Return the [x, y] coordinate for the center point of the cell that contains the specified text.  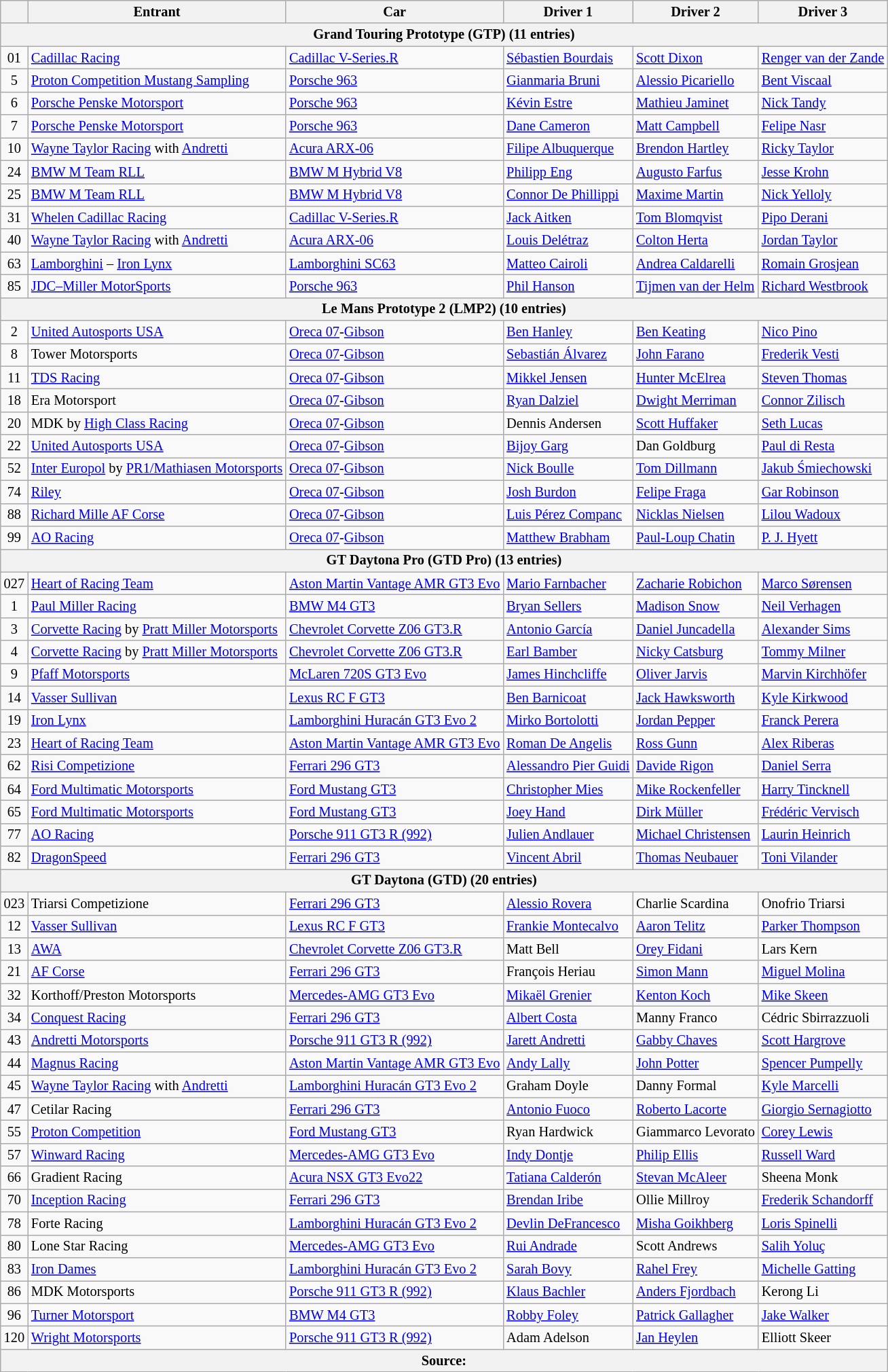
Thomas Neubauer [695, 858]
Ross Gunn [695, 743]
Wright Motorsports [157, 1337]
AWA [157, 949]
Daniel Serra [823, 766]
Mike Skeen [823, 995]
Marco Sørensen [823, 583]
Car [394, 12]
Mathieu Jaminet [695, 103]
Mike Rockenfeller [695, 789]
12 [14, 926]
Jakub Śmiechowski [823, 469]
Alexander Sims [823, 629]
80 [14, 1246]
Acura NSX GT3 Evo22 [394, 1178]
Elliott Skeer [823, 1337]
Kerong Li [823, 1292]
40 [14, 240]
70 [14, 1200]
Proton Competition [157, 1132]
Roberto Lacorte [695, 1109]
Vincent Abril [568, 858]
Bent Viscaal [823, 80]
Matthew Brabham [568, 537]
Dennis Andersen [568, 423]
Matt Campbell [695, 126]
Jake Walker [823, 1315]
14 [14, 698]
Roman De Angelis [568, 743]
Iron Lynx [157, 721]
023 [14, 903]
Adam Adelson [568, 1337]
19 [14, 721]
Kyle Kirkwood [823, 698]
Jan Heylen [695, 1337]
Neil Verhagen [823, 606]
Alessandro Pier Guidi [568, 766]
Michael Christensen [695, 835]
Tom Dillmann [695, 469]
Paul Miller Racing [157, 606]
Dan Goldburg [695, 446]
Miguel Molina [823, 972]
6 [14, 103]
47 [14, 1109]
Luis Pérez Companc [568, 515]
24 [14, 172]
Franck Perera [823, 721]
85 [14, 286]
Graham Doyle [568, 1086]
Magnus Racing [157, 1064]
Brendon Hartley [695, 149]
Indy Dontje [568, 1155]
Scott Huffaker [695, 423]
Riley [157, 492]
Dwight Merriman [695, 400]
Mirko Bortolotti [568, 721]
Richard Mille AF Corse [157, 515]
Filipe Albuquerque [568, 149]
78 [14, 1223]
Bryan Sellers [568, 606]
Parker Thompson [823, 926]
Augusto Farfus [695, 172]
Alessio Rovera [568, 903]
5 [14, 80]
Mario Farnbacher [568, 583]
François Heriau [568, 972]
Jesse Krohn [823, 172]
Nicky Catsburg [695, 652]
66 [14, 1178]
James Hinchcliffe [568, 674]
Joey Hand [568, 812]
55 [14, 1132]
Andrea Caldarelli [695, 264]
Source: [444, 1360]
Tijmen van der Helm [695, 286]
Robby Foley [568, 1315]
Dirk Müller [695, 812]
Frédéric Vervisch [823, 812]
Giammarco Levorato [695, 1132]
Michelle Gatting [823, 1269]
Zacharie Robichon [695, 583]
Jack Aitken [568, 217]
TDS Racing [157, 378]
Driver 1 [568, 12]
Kyle Marcelli [823, 1086]
4 [14, 652]
52 [14, 469]
88 [14, 515]
Nick Yelloly [823, 195]
Lamborghini SC63 [394, 264]
Toni Vilander [823, 858]
Andy Lally [568, 1064]
86 [14, 1292]
Scott Dixon [695, 58]
Matt Bell [568, 949]
Brendan Iribe [568, 1200]
Philip Ellis [695, 1155]
Tom Blomqvist [695, 217]
Phil Hanson [568, 286]
Kenton Koch [695, 995]
Lone Star Racing [157, 1246]
Turner Motorsport [157, 1315]
57 [14, 1155]
Orey Fidani [695, 949]
Giorgio Sernagiotto [823, 1109]
Frankie Montecalvo [568, 926]
Onofrio Triarsi [823, 903]
8 [14, 355]
Proton Competition Mustang Sampling [157, 80]
Richard Westbrook [823, 286]
Julien Andlauer [568, 835]
McLaren 720S GT3 Evo [394, 674]
Inception Racing [157, 1200]
Whelen Cadillac Racing [157, 217]
AF Corse [157, 972]
Felipe Nasr [823, 126]
John Farano [695, 355]
Iron Dames [157, 1269]
Danny Formal [695, 1086]
Jarett Andretti [568, 1041]
77 [14, 835]
Scott Hargrove [823, 1041]
Ryan Dalziel [568, 400]
DragonSpeed [157, 858]
MDK Motorsports [157, 1292]
Connor Zilisch [823, 400]
Jordan Taylor [823, 240]
Nick Tandy [823, 103]
Devlin DeFrancesco [568, 1223]
10 [14, 149]
Ryan Hardwick [568, 1132]
Conquest Racing [157, 1017]
Nicklas Nielsen [695, 515]
01 [14, 58]
Manny Franco [695, 1017]
Charlie Scardina [695, 903]
Albert Costa [568, 1017]
Gianmaria Bruni [568, 80]
Daniel Juncadella [695, 629]
Era Motorsport [157, 400]
GT Daytona (GTD) (20 entries) [444, 880]
Tower Motorsports [157, 355]
Risi Competizione [157, 766]
Nick Boulle [568, 469]
Ollie Millroy [695, 1200]
Madison Snow [695, 606]
Klaus Bachler [568, 1292]
P. J. Hyett [823, 537]
Ben Hanley [568, 332]
Jordan Pepper [695, 721]
18 [14, 400]
Kévin Estre [568, 103]
Tatiana Calderón [568, 1178]
Ben Keating [695, 332]
25 [14, 195]
120 [14, 1337]
Philipp Eng [568, 172]
Oliver Jarvis [695, 674]
Paul-Loup Chatin [695, 537]
65 [14, 812]
Misha Goikhberg [695, 1223]
Antonio García [568, 629]
Andretti Motorsports [157, 1041]
Cédric Sbirrazzuoli [823, 1017]
Inter Europol by PR1/Mathiasen Motorsports [157, 469]
Nico Pino [823, 332]
Sheena Monk [823, 1178]
7 [14, 126]
Driver 3 [823, 12]
43 [14, 1041]
Pipo Derani [823, 217]
Cetilar Racing [157, 1109]
Louis Delétraz [568, 240]
Forte Racing [157, 1223]
Frederik Schandorff [823, 1200]
Laurin Heinrich [823, 835]
Ben Barnicoat [568, 698]
Lilou Wadoux [823, 515]
Earl Bamber [568, 652]
62 [14, 766]
027 [14, 583]
Lars Kern [823, 949]
31 [14, 217]
Le Mans Prototype 2 (LMP2) (10 entries) [444, 309]
Matteo Cairoli [568, 264]
Simon Mann [695, 972]
Bijoy Garg [568, 446]
Christopher Mies [568, 789]
23 [14, 743]
3 [14, 629]
Stevan McAleer [695, 1178]
Felipe Fraga [695, 492]
Frederik Vesti [823, 355]
34 [14, 1017]
21 [14, 972]
44 [14, 1064]
Entrant [157, 12]
11 [14, 378]
Ricky Taylor [823, 149]
64 [14, 789]
Connor De Phillippi [568, 195]
Patrick Gallagher [695, 1315]
20 [14, 423]
9 [14, 674]
Romain Grosjean [823, 264]
Driver 2 [695, 12]
45 [14, 1086]
Corey Lewis [823, 1132]
32 [14, 995]
Jack Hawksworth [695, 698]
MDK by High Class Racing [157, 423]
Rahel Frey [695, 1269]
96 [14, 1315]
Loris Spinelli [823, 1223]
Lamborghini – Iron Lynx [157, 264]
Marvin Kirchhöfer [823, 674]
Gar Robinson [823, 492]
Colton Herta [695, 240]
Tommy Milner [823, 652]
Davide Rigon [695, 766]
Cadillac Racing [157, 58]
Spencer Pumpelly [823, 1064]
74 [14, 492]
Alessio Picariello [695, 80]
2 [14, 332]
Hunter McElrea [695, 378]
Dane Cameron [568, 126]
Triarsi Competizione [157, 903]
63 [14, 264]
Sébastien Bourdais [568, 58]
Gabby Chaves [695, 1041]
Grand Touring Prototype (GTP) (11 entries) [444, 35]
Russell Ward [823, 1155]
Anders Fjordbach [695, 1292]
Antonio Fuoco [568, 1109]
Mikkel Jensen [568, 378]
13 [14, 949]
1 [14, 606]
Winward Racing [157, 1155]
Salih Yoluç [823, 1246]
JDC–Miller MotorSports [157, 286]
82 [14, 858]
Gradient Racing [157, 1178]
Pfaff Motorsports [157, 674]
99 [14, 537]
Alex Riberas [823, 743]
Rui Andrade [568, 1246]
Sarah Bovy [568, 1269]
Sebastián Álvarez [568, 355]
Korthoff/Preston Motorsports [157, 995]
22 [14, 446]
Renger van der Zande [823, 58]
Steven Thomas [823, 378]
83 [14, 1269]
Josh Burdon [568, 492]
Harry Tincknell [823, 789]
GT Daytona Pro (GTD Pro) (13 entries) [444, 560]
Maxime Martin [695, 195]
Scott Andrews [695, 1246]
Mikaël Grenier [568, 995]
Paul di Resta [823, 446]
Aaron Telitz [695, 926]
Seth Lucas [823, 423]
John Potter [695, 1064]
